Provide the [x, y] coordinate of the cell's center where the given text is located.  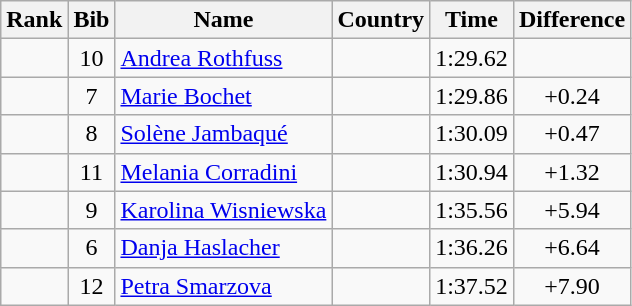
Melania Corradini [224, 172]
1:37.52 [472, 286]
Petra Smarzova [224, 286]
+0.47 [572, 134]
+6.64 [572, 248]
8 [92, 134]
Rank [34, 20]
Danja Haslacher [224, 248]
Solène Jambaqué [224, 134]
11 [92, 172]
1:29.86 [472, 96]
1:36.26 [472, 248]
1:29.62 [472, 58]
Country [381, 20]
6 [92, 248]
1:30.94 [472, 172]
Time [472, 20]
1:35.56 [472, 210]
+1.32 [572, 172]
Marie Bochet [224, 96]
Bib [92, 20]
Name [224, 20]
10 [92, 58]
Andrea Rothfuss [224, 58]
Karolina Wisniewska [224, 210]
12 [92, 286]
7 [92, 96]
9 [92, 210]
+5.94 [572, 210]
1:30.09 [472, 134]
+0.24 [572, 96]
+7.90 [572, 286]
Difference [572, 20]
